Locate the cell with the specified text and output its (X, Y) center coordinate. 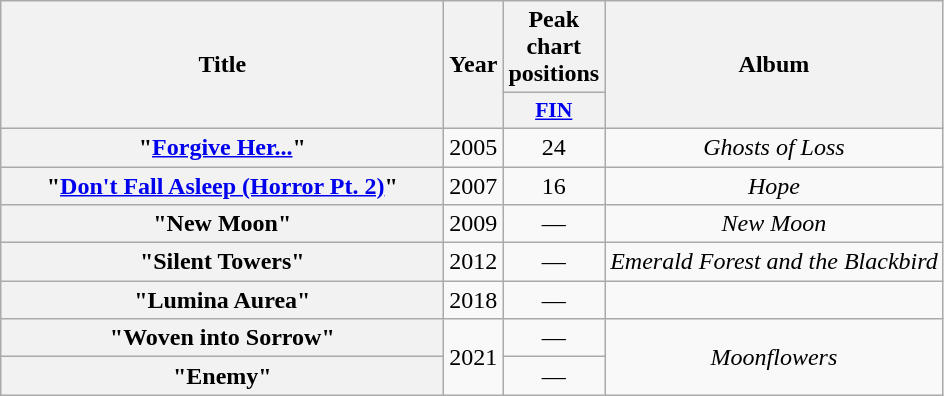
Ghosts of Loss (774, 147)
Moonflowers (774, 357)
2021 (474, 357)
FIN (554, 111)
"Don't Fall Asleep (Horror Pt. 2)" (222, 185)
2018 (474, 300)
Album (774, 65)
2007 (474, 185)
16 (554, 185)
"Silent Towers" (222, 262)
Peak chart positions (554, 47)
"Lumina Aurea" (222, 300)
New Moon (774, 224)
24 (554, 147)
Title (222, 65)
Year (474, 65)
2012 (474, 262)
"Woven into Sorrow" (222, 338)
"Enemy" (222, 376)
"New Moon" (222, 224)
2009 (474, 224)
"Forgive Her..." (222, 147)
2005 (474, 147)
Hope (774, 185)
Emerald Forest and the Blackbird (774, 262)
